From the cell containing the given text, extract its center point as [X, Y] coordinate. 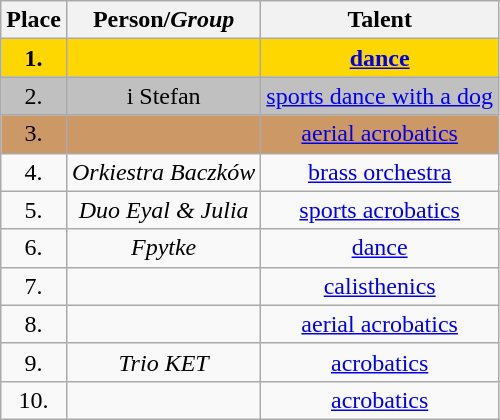
5. [34, 210]
Trio KET [163, 362]
6. [34, 248]
3. [34, 134]
i Stefan [163, 96]
sports acrobatics [380, 210]
Fpytke [163, 248]
brass orchestra [380, 172]
8. [34, 324]
1. [34, 58]
sports dance with a dog [380, 96]
Place [34, 20]
calisthenics [380, 286]
Orkiestra Baczków [163, 172]
4. [34, 172]
10. [34, 400]
9. [34, 362]
Duo Eyal & Julia [163, 210]
Person/Group [163, 20]
7. [34, 286]
2. [34, 96]
Talent [380, 20]
